Provide the (X, Y) coordinate of the cell's center where the given text is located.  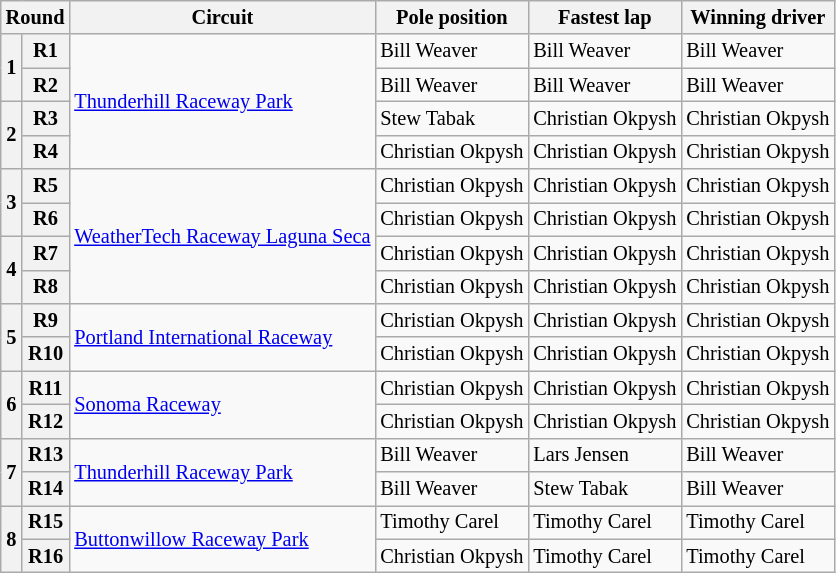
R10 (46, 354)
2 (12, 134)
R5 (46, 186)
R9 (46, 320)
R11 (46, 388)
R6 (46, 219)
R7 (46, 253)
R14 (46, 489)
Fastest lap (604, 17)
Portland International Raceway (222, 336)
6 (12, 404)
R16 (46, 556)
R3 (46, 118)
Pole position (452, 17)
WeatherTech Raceway Laguna Seca (222, 236)
Lars Jensen (604, 455)
Round (36, 17)
Winning driver (758, 17)
Sonoma Raceway (222, 404)
7 (12, 472)
R13 (46, 455)
R8 (46, 287)
8 (12, 538)
3 (12, 202)
R12 (46, 421)
R4 (46, 152)
R15 (46, 522)
Circuit (222, 17)
Buttonwillow Raceway Park (222, 538)
R1 (46, 51)
1 (12, 68)
4 (12, 270)
R2 (46, 85)
5 (12, 336)
